Provide the (x, y) coordinate of the cell's center where the given text is located.  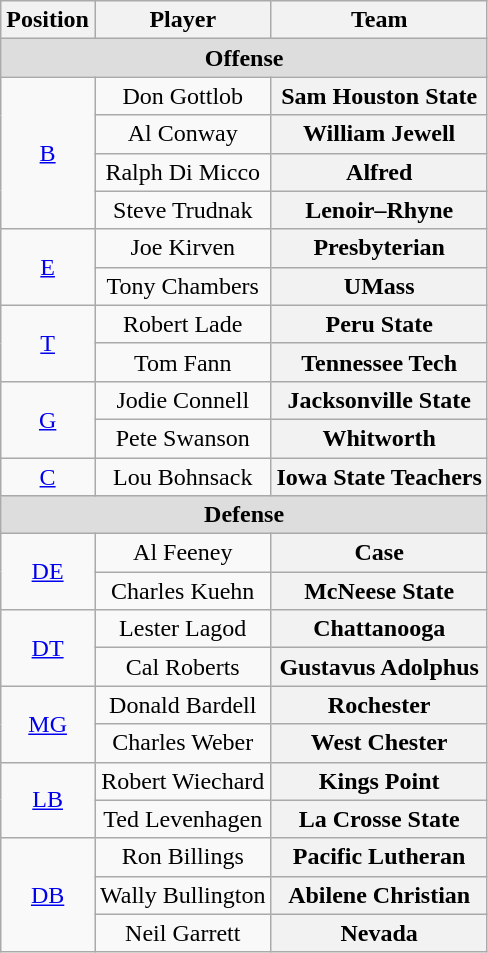
Team (379, 20)
Iowa State Teachers (379, 477)
Lenoir–Rhyne (379, 210)
William Jewell (379, 134)
Robert Lade (182, 324)
Alfred (379, 172)
E (48, 267)
Peru State (379, 324)
LB (48, 800)
Whitworth (379, 438)
Wally Bullington (182, 895)
Kings Point (379, 781)
Steve Trudnak (182, 210)
Joe Kirven (182, 248)
Pete Swanson (182, 438)
Donald Bardell (182, 705)
Gustavus Adolphus (379, 667)
West Chester (379, 743)
Position (48, 20)
Neil Garrett (182, 933)
Al Feeney (182, 553)
MG (48, 724)
Rochester (379, 705)
Robert Wiechard (182, 781)
G (48, 419)
Cal Roberts (182, 667)
McNeese State (379, 591)
Presbyterian (379, 248)
T (48, 343)
DE (48, 572)
Tom Fann (182, 362)
Defense (244, 515)
Don Gottlob (182, 96)
Jodie Connell (182, 400)
Pacific Lutheran (379, 857)
Al Conway (182, 134)
Abilene Christian (379, 895)
C (48, 477)
Chattanooga (379, 629)
UMass (379, 286)
Player (182, 20)
Case (379, 553)
Tennessee Tech (379, 362)
Ted Levenhagen (182, 819)
Offense (244, 58)
Ralph Di Micco (182, 172)
Jacksonville State (379, 400)
Lou Bohnsack (182, 477)
Ron Billings (182, 857)
Charles Weber (182, 743)
DB (48, 895)
Nevada (379, 933)
Tony Chambers (182, 286)
B (48, 153)
Charles Kuehn (182, 591)
Lester Lagod (182, 629)
Sam Houston State (379, 96)
DT (48, 648)
La Crosse State (379, 819)
